Determine the (x, y) coordinate at the center of the cell enclosing the given text.  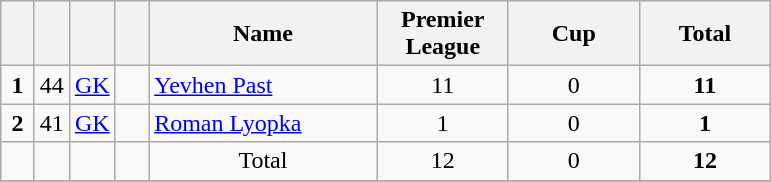
41 (52, 123)
Premier League (442, 34)
2 (18, 123)
Roman Lyopka (264, 123)
Cup (574, 34)
44 (52, 85)
Name (264, 34)
Yevhen Past (264, 85)
